Capture the cell that displays the provided text and extract its (X, Y) central coordinate. 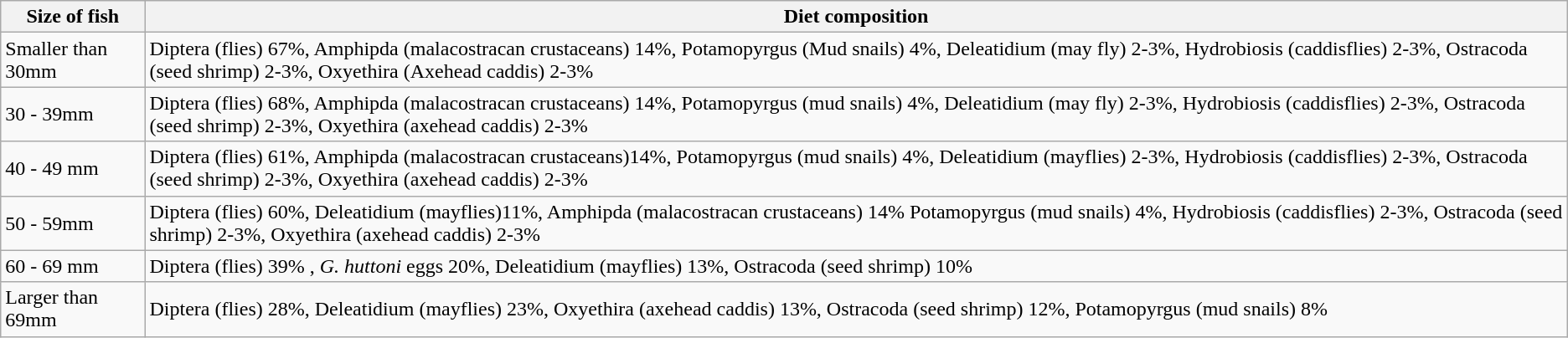
Diptera (flies) 39% , G. huttoni eggs 20%, Deleatidium (mayflies) 13%, Ostracoda (seed shrimp) 10% (856, 266)
Smaller than 30mm (73, 60)
Size of fish (73, 17)
Larger than 69mm (73, 310)
Diet composition (856, 17)
30 - 39mm (73, 114)
40 - 49 mm (73, 169)
50 - 59mm (73, 223)
Diptera (flies) 28%, Deleatidium (mayflies) 23%, Oxyethira (axehead caddis) 13%, Ostracoda (seed shrimp) 12%, Potamopyrgus (mud snails) 8% (856, 310)
60 - 69 mm (73, 266)
